Scan for the cell matching the given text and deliver its (X, Y) coordinate at center. 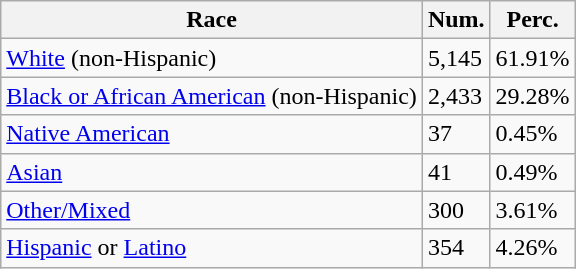
Native American (212, 134)
Hispanic or Latino (212, 248)
29.28% (532, 96)
4.26% (532, 248)
Other/Mixed (212, 210)
354 (456, 248)
Perc. (532, 20)
3.61% (532, 210)
0.49% (532, 172)
Num. (456, 20)
5,145 (456, 58)
Black or African American (non-Hispanic) (212, 96)
Race (212, 20)
300 (456, 210)
37 (456, 134)
2,433 (456, 96)
61.91% (532, 58)
0.45% (532, 134)
White (non-Hispanic) (212, 58)
41 (456, 172)
Asian (212, 172)
